Provide the (x, y) coordinate of the cell's center where the given text is located.  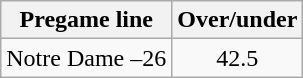
Notre Dame –26 (86, 58)
42.5 (238, 58)
Over/under (238, 20)
Pregame line (86, 20)
